Find where the given text appears and provide that cell's center as [X, Y] coordinate. 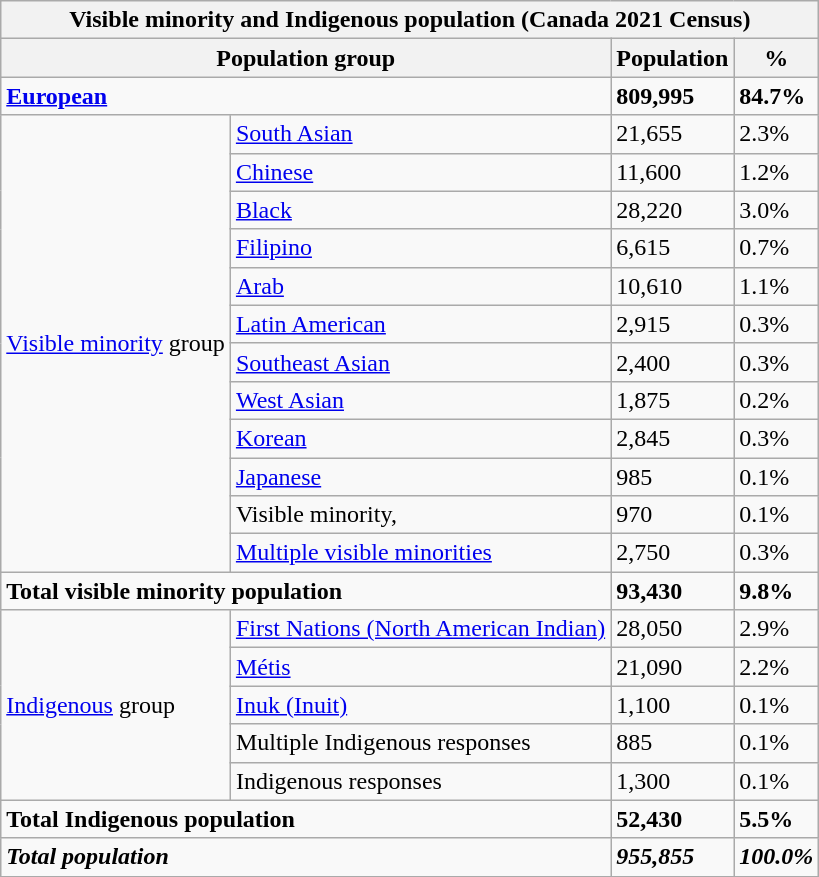
Inuk (Inuit) [420, 705]
Southeast Asian [420, 362]
84.7% [776, 96]
2.2% [776, 667]
Indigenous responses [420, 781]
Métis [420, 667]
Indigenous group [116, 705]
Multiple visible minorities [420, 553]
93,430 [672, 591]
Black [420, 210]
0.7% [776, 248]
First Nations (North American Indian) [420, 629]
6,615 [672, 248]
10,610 [672, 286]
21,090 [672, 667]
9.8% [776, 591]
South Asian [420, 134]
3.0% [776, 210]
Visible minority group [116, 344]
Japanese [420, 477]
985 [672, 477]
Multiple Indigenous responses [420, 743]
970 [672, 515]
2,750 [672, 553]
21,655 [672, 134]
885 [672, 743]
Total Indigenous population [306, 819]
European [306, 96]
809,995 [672, 96]
955,855 [672, 857]
0.2% [776, 400]
2,915 [672, 324]
2.3% [776, 134]
Total population [306, 857]
11,600 [672, 172]
Arab [420, 286]
West Asian [420, 400]
1,875 [672, 400]
52,430 [672, 819]
Population group [306, 58]
28,220 [672, 210]
Population [672, 58]
Total visible minority population [306, 591]
Visible minority, [420, 515]
1.1% [776, 286]
Korean [420, 438]
Visible minority and Indigenous population (Canada 2021 Census) [410, 20]
Latin American [420, 324]
Chinese [420, 172]
2,400 [672, 362]
28,050 [672, 629]
2.9% [776, 629]
5.5% [776, 819]
2,845 [672, 438]
Filipino [420, 248]
100.0% [776, 857]
1,100 [672, 705]
1.2% [776, 172]
% [776, 58]
1,300 [672, 781]
